Identify which cell holds the provided text, then report its (x, y) central coordinate. 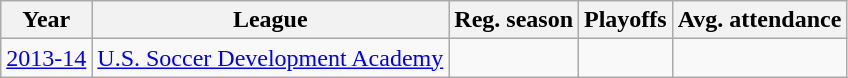
2013-14 (46, 58)
Playoffs (626, 20)
Avg. attendance (760, 20)
League (270, 20)
Reg. season (514, 20)
Year (46, 20)
U.S. Soccer Development Academy (270, 58)
